Detect which cell encompasses the target text, then output its [x, y] center coordinate. 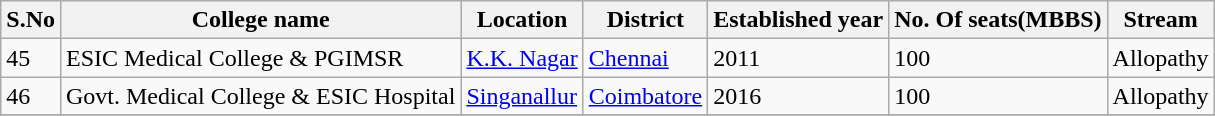
Govt. Medical College & ESIC Hospital [260, 96]
District [645, 20]
46 [31, 96]
Coimbatore [645, 96]
College name [260, 20]
No. Of seats(MBBS) [998, 20]
Location [522, 20]
45 [31, 58]
Singanallur [522, 96]
S.No [31, 20]
K.K. Nagar [522, 58]
Chennai [645, 58]
Established year [798, 20]
Stream [1160, 20]
ESIC Medical College & PGIMSR [260, 58]
2016 [798, 96]
2011 [798, 58]
